Identify which cell holds the provided text, then report its (X, Y) central coordinate. 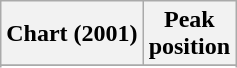
Chart (2001) (72, 34)
Peak position (189, 34)
